Search for the cell housing the specified text and yield its [X, Y] center coordinate. 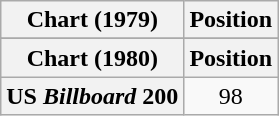
US Billboard 200 [92, 96]
98 [231, 96]
Chart (1979) [92, 20]
Chart (1980) [92, 58]
